Locate the cell with the specified text and output its (X, Y) center coordinate. 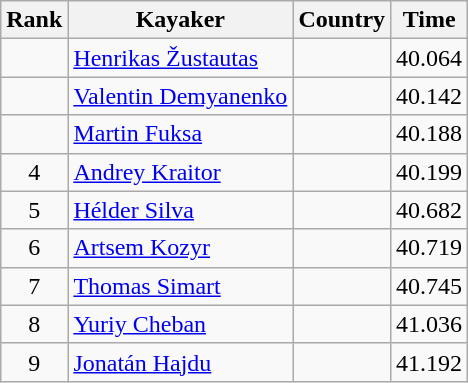
6 (34, 248)
Henrikas Žustautas (180, 58)
Kayaker (180, 20)
40.719 (430, 248)
Martin Fuksa (180, 134)
Rank (34, 20)
40.682 (430, 210)
Yuriy Cheban (180, 324)
40.188 (430, 134)
Artsem Kozyr (180, 248)
41.036 (430, 324)
Time (430, 20)
8 (34, 324)
Hélder Silva (180, 210)
Jonatán Hajdu (180, 362)
7 (34, 286)
4 (34, 172)
40.064 (430, 58)
Thomas Simart (180, 286)
5 (34, 210)
9 (34, 362)
Country (342, 20)
40.142 (430, 96)
41.192 (430, 362)
40.199 (430, 172)
Valentin Demyanenko (180, 96)
Andrey Kraitor (180, 172)
40.745 (430, 286)
